Find where the given text appears and provide that cell's center as [x, y] coordinate. 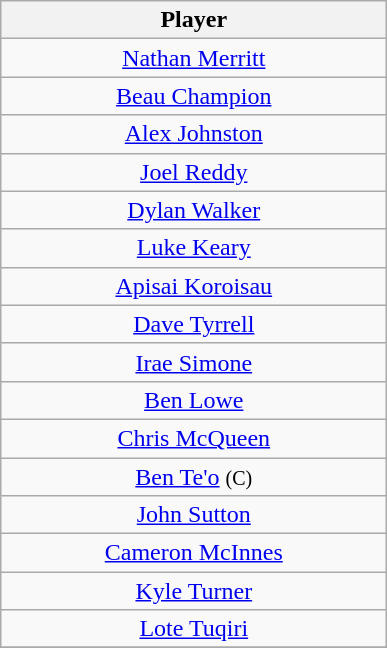
Dave Tyrrell [194, 324]
Apisai Koroisau [194, 286]
Irae Simone [194, 362]
Chris McQueen [194, 438]
John Sutton [194, 515]
Ben Lowe [194, 400]
Nathan Merritt [194, 58]
Cameron McInnes [194, 553]
Alex Johnston [194, 134]
Beau Champion [194, 96]
Luke Keary [194, 248]
Dylan Walker [194, 210]
Lote Tuqiri [194, 629]
Kyle Turner [194, 591]
Player [194, 20]
Joel Reddy [194, 172]
Ben Te'o (C) [194, 477]
